Pinpoint the cell where the given text exists, returning its (X, Y) midpoint coordinate. 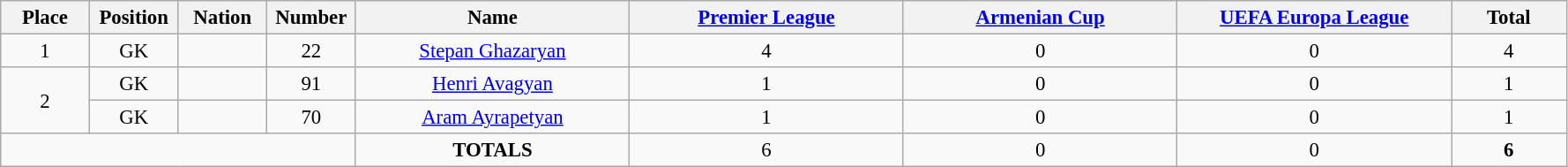
2 (46, 101)
UEFA Europa League (1314, 18)
Aram Ayrapetyan (492, 118)
TOTALS (492, 150)
Place (46, 18)
Premier League (767, 18)
Position (134, 18)
Armenian Cup (1041, 18)
91 (312, 84)
Number (312, 18)
Henri Avagyan (492, 84)
Nation (222, 18)
70 (312, 118)
Stepan Ghazaryan (492, 51)
Name (492, 18)
Total (1510, 18)
22 (312, 51)
